Search for the cell housing the specified text and yield its (x, y) center coordinate. 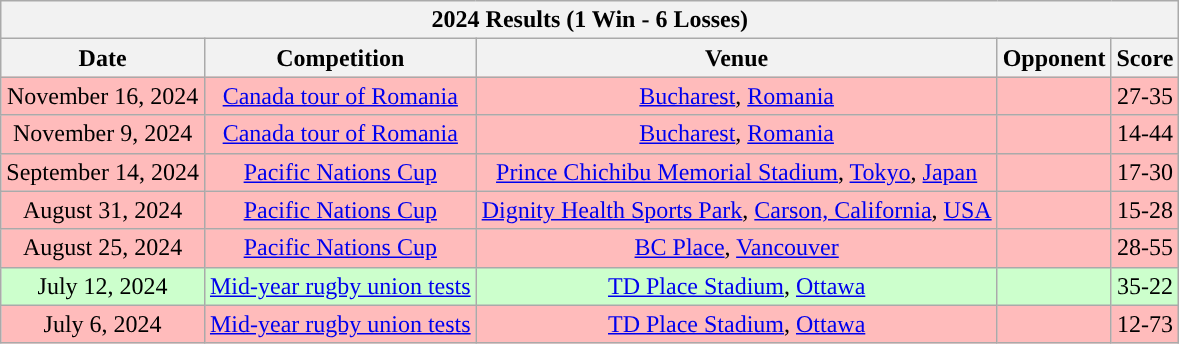
2024 Results (1 Win - 6 Losses) (590, 20)
35-22 (1145, 286)
Score (1145, 58)
August 31, 2024 (103, 210)
July 6, 2024 (103, 324)
27-35 (1145, 96)
17-30 (1145, 172)
July 12, 2024 (103, 286)
Venue (736, 58)
Competition (340, 58)
15-28 (1145, 210)
September 14, 2024 (103, 172)
August 25, 2024 (103, 248)
November 9, 2024 (103, 134)
12-73 (1145, 324)
November 16, 2024 (103, 96)
Opponent (1054, 58)
28-55 (1145, 248)
Prince Chichibu Memorial Stadium, Tokyo, Japan (736, 172)
Dignity Health Sports Park, Carson, California, USA (736, 210)
14-44 (1145, 134)
BC Place, Vancouver (736, 248)
Date (103, 58)
